Output the (x, y) coordinate of the center of the cell containing the given text.  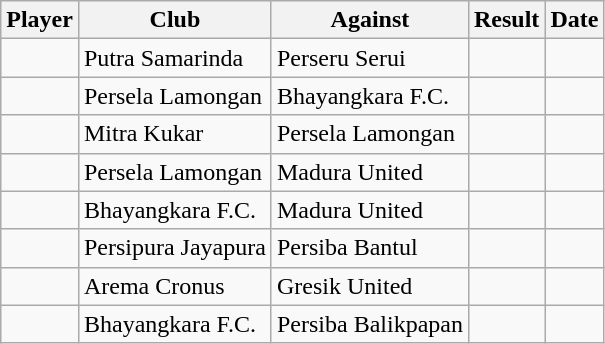
Result (506, 20)
Mitra Kukar (174, 134)
Date (574, 20)
Perseru Serui (370, 58)
Against (370, 20)
Arema Cronus (174, 286)
Player (40, 20)
Gresik United (370, 286)
Persiba Balikpapan (370, 324)
Persiba Bantul (370, 248)
Putra Samarinda (174, 58)
Persipura Jayapura (174, 248)
Club (174, 20)
